Pinpoint the cell where the given text exists, returning its (x, y) midpoint coordinate. 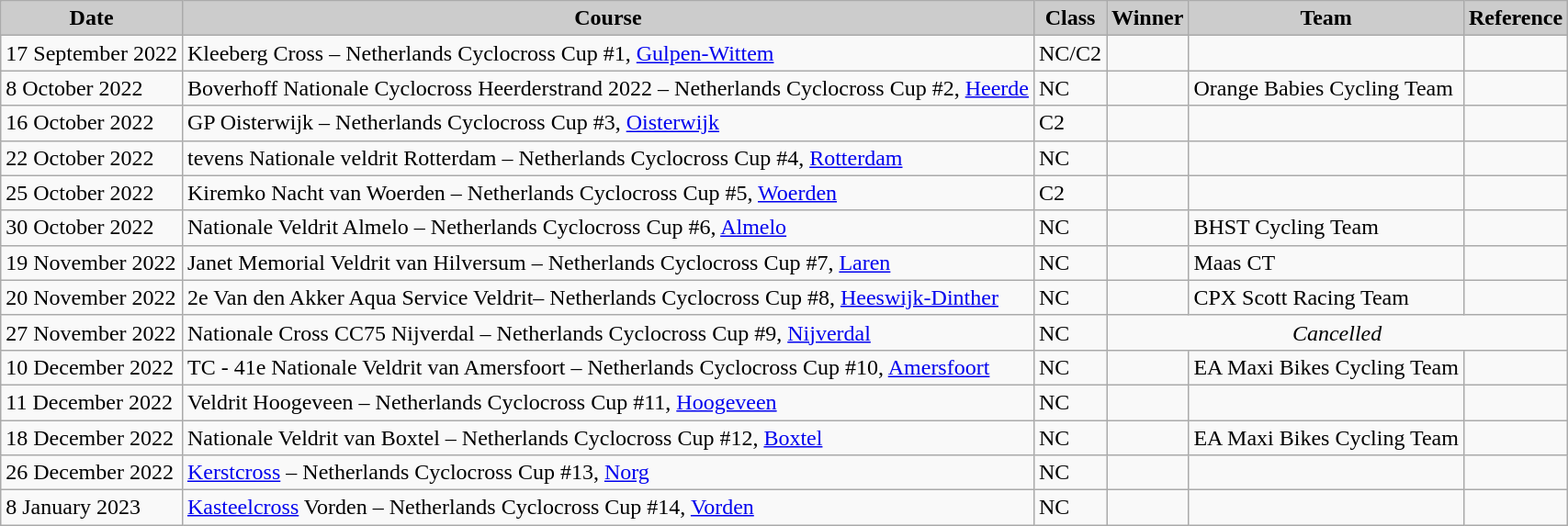
18 December 2022 (92, 438)
10 December 2022 (92, 367)
22 October 2022 (92, 158)
Class (1069, 18)
Kleeberg Cross – Netherlands Cyclocross Cup #1, Gulpen-Wittem (608, 53)
11 December 2022 (92, 402)
Nationale Veldrit Almelo – Netherlands Cyclocross Cup #6, Almelo (608, 228)
Kasteelcross Vorden – Netherlands Cyclocross Cup #14, Vorden (608, 508)
8 October 2022 (92, 88)
Cancelled (1337, 332)
Date (92, 18)
16 October 2022 (92, 123)
17 September 2022 (92, 53)
CPX Scott Racing Team (1326, 297)
25 October 2022 (92, 193)
tevens Nationale veldrit Rotterdam – Netherlands Cyclocross Cup #4, Rotterdam (608, 158)
Reference (1516, 18)
Team (1326, 18)
Nationale Cross CC75 Nijverdal – Netherlands Cyclocross Cup #9, Nijverdal (608, 332)
20 November 2022 (92, 297)
26 December 2022 (92, 473)
GP Oisterwijk – Netherlands Cyclocross Cup #3, Oisterwijk (608, 123)
Course (608, 18)
30 October 2022 (92, 228)
TC - 41e Nationale Veldrit van Amersfoort – Netherlands Cyclocross Cup #10, Amersfoort (608, 367)
NC/C2 (1069, 53)
Veldrit Hoogeveen – Netherlands Cyclocross Cup #11, Hoogeveen (608, 402)
Nationale Veldrit van Boxtel – Netherlands Cyclocross Cup #12, Boxtel (608, 438)
Winner (1148, 18)
Janet Memorial Veldrit van Hilversum – Netherlands Cyclocross Cup #7, Laren (608, 263)
BHST Cycling Team (1326, 228)
Kiremko Nacht van Woerden – Netherlands Cyclocross Cup #5, Woerden (608, 193)
8 January 2023 (92, 508)
Kerstcross – Netherlands Cyclocross Cup #13, Norg (608, 473)
Orange Babies Cycling Team (1326, 88)
2e Van den Akker Aqua Service Veldrit– Netherlands Cyclocross Cup #8, Heeswijk-Dinther (608, 297)
Maas CT (1326, 263)
Boverhoff Nationale Cyclocross Heerderstrand 2022 – Netherlands Cyclocross Cup #2, Heerde (608, 88)
27 November 2022 (92, 332)
19 November 2022 (92, 263)
